Detect which cell encompasses the target text, then output its [X, Y] center coordinate. 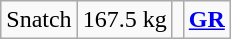
GR [206, 20]
Snatch [39, 20]
167.5 kg [124, 20]
